Locate the cell with the specified text and output its (X, Y) center coordinate. 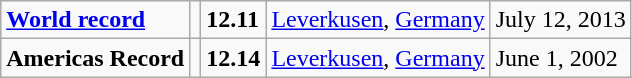
June 1, 2002 (560, 58)
July 12, 2013 (560, 20)
12.11 (234, 20)
Americas Record (96, 58)
12.14 (234, 58)
World record (96, 20)
